Scan for the cell matching the given text and deliver its (X, Y) coordinate at center. 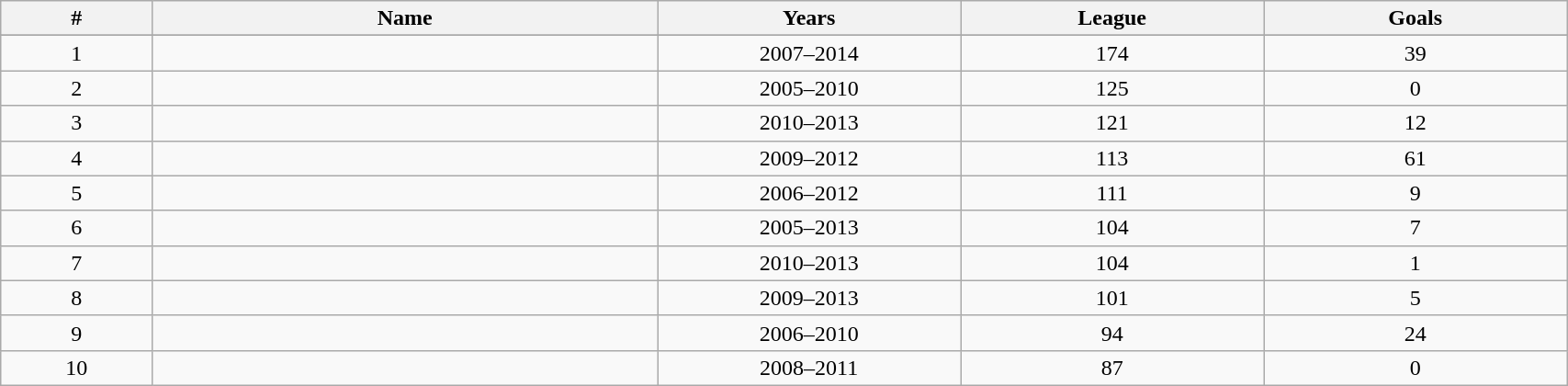
2009–2013 (809, 298)
# (77, 18)
12 (1416, 123)
8 (77, 298)
Name (405, 18)
2009–2012 (809, 158)
6 (77, 228)
111 (1112, 193)
2005–2010 (809, 88)
174 (1112, 53)
101 (1112, 298)
Years (809, 18)
125 (1112, 88)
87 (1112, 368)
League (1112, 18)
61 (1416, 158)
121 (1112, 123)
4 (77, 158)
94 (1112, 333)
Goals (1416, 18)
2 (77, 88)
39 (1416, 53)
2008–2011 (809, 368)
2006–2010 (809, 333)
3 (77, 123)
2006–2012 (809, 193)
24 (1416, 333)
2005–2013 (809, 228)
2007–2014 (809, 53)
113 (1112, 158)
10 (77, 368)
